Determine the [x, y] coordinate at the center of the cell enclosing the given text.  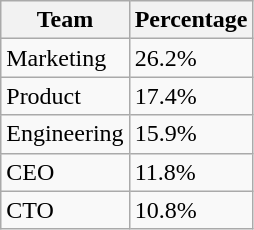
CEO [65, 172]
Team [65, 20]
26.2% [191, 58]
Percentage [191, 20]
17.4% [191, 96]
Product [65, 96]
Marketing [65, 58]
11.8% [191, 172]
10.8% [191, 210]
Engineering [65, 134]
15.9% [191, 134]
CTO [65, 210]
